Determine the [x, y] coordinate at the center of the cell enclosing the given text.  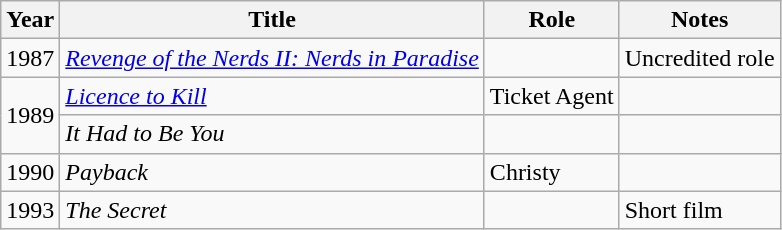
The Secret [272, 210]
Payback [272, 172]
Role [552, 20]
Title [272, 20]
Notes [700, 20]
1989 [30, 115]
Licence to Kill [272, 96]
1993 [30, 210]
Revenge of the Nerds II: Nerds in Paradise [272, 58]
Short film [700, 210]
Christy [552, 172]
Ticket Agent [552, 96]
Uncredited role [700, 58]
1987 [30, 58]
Year [30, 20]
It Had to Be You [272, 134]
1990 [30, 172]
